Capture the cell that displays the provided text and extract its [X, Y] central coordinate. 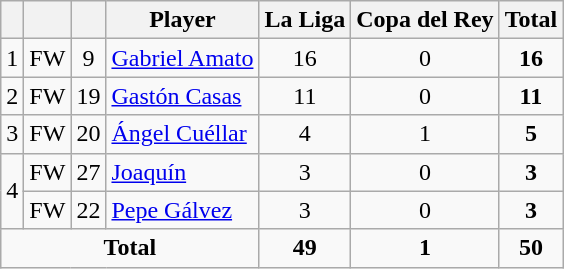
50 [531, 248]
La Liga [305, 20]
Ángel Cuéllar [182, 134]
Gabriel Amato [182, 58]
9 [88, 58]
Joaquín [182, 172]
Pepe Gálvez [182, 210]
5 [531, 134]
2 [12, 96]
19 [88, 96]
22 [88, 210]
20 [88, 134]
27 [88, 172]
Player [182, 20]
49 [305, 248]
Copa del Rey [425, 20]
Gastón Casas [182, 96]
